Return [X, Y] of the center of cell containing provided text 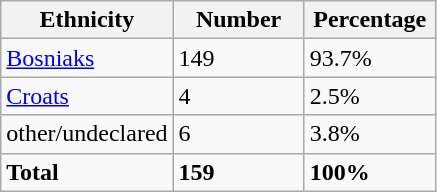
93.7% [370, 58]
159 [238, 172]
Total [87, 172]
2.5% [370, 96]
other/undeclared [87, 134]
Bosniaks [87, 58]
6 [238, 134]
Percentage [370, 20]
4 [238, 96]
Ethnicity [87, 20]
Croats [87, 96]
3.8% [370, 134]
149 [238, 58]
100% [370, 172]
Number [238, 20]
